Determine the [X, Y] coordinate at the center of the cell enclosing the given text.  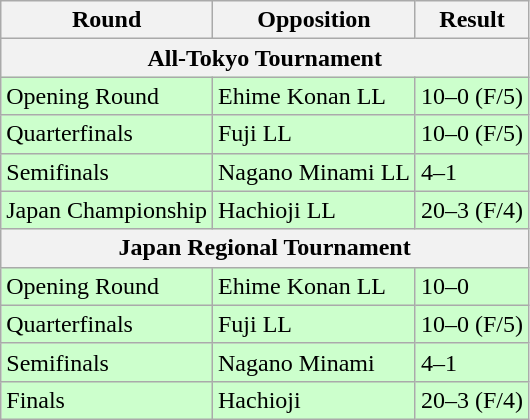
Round [107, 20]
All-Tokyo Tournament [265, 58]
Nagano Minami LL [314, 172]
Finals [107, 400]
Result [472, 20]
Opposition [314, 20]
Japan Championship [107, 210]
Hachioji [314, 400]
Nagano Minami [314, 362]
10–0 [472, 286]
Japan Regional Tournament [265, 248]
Hachioji LL [314, 210]
